From the cell containing the given text, extract its center point as (X, Y) coordinate. 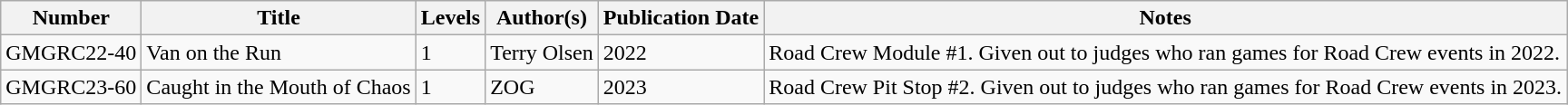
2023 (681, 87)
Number (71, 18)
Notes (1165, 18)
2022 (681, 52)
ZOG (543, 87)
Title (279, 18)
Author(s) (543, 18)
Terry Olsen (543, 52)
Publication Date (681, 18)
Road Crew Module #1. Given out to judges who ran games for Road Crew events in 2022. (1165, 52)
GMGRC23-60 (71, 87)
Levels (450, 18)
Caught in the Mouth of Chaos (279, 87)
Van on the Run (279, 52)
Road Crew Pit Stop #2. Given out to judges who ran games for Road Crew events in 2023. (1165, 87)
GMGRC22-40 (71, 52)
